From the cell containing the given text, extract its center point as (X, Y) coordinate. 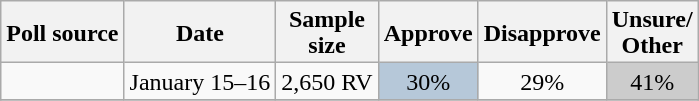
29% (542, 82)
Unsure/Other (652, 32)
Date (200, 32)
Disapprove (542, 32)
2,650 RV (327, 82)
41% (652, 82)
Poll source (62, 32)
30% (428, 82)
Approve (428, 32)
Samplesize (327, 32)
January 15–16 (200, 82)
